Identify which cell holds the provided text, then report its [x, y] central coordinate. 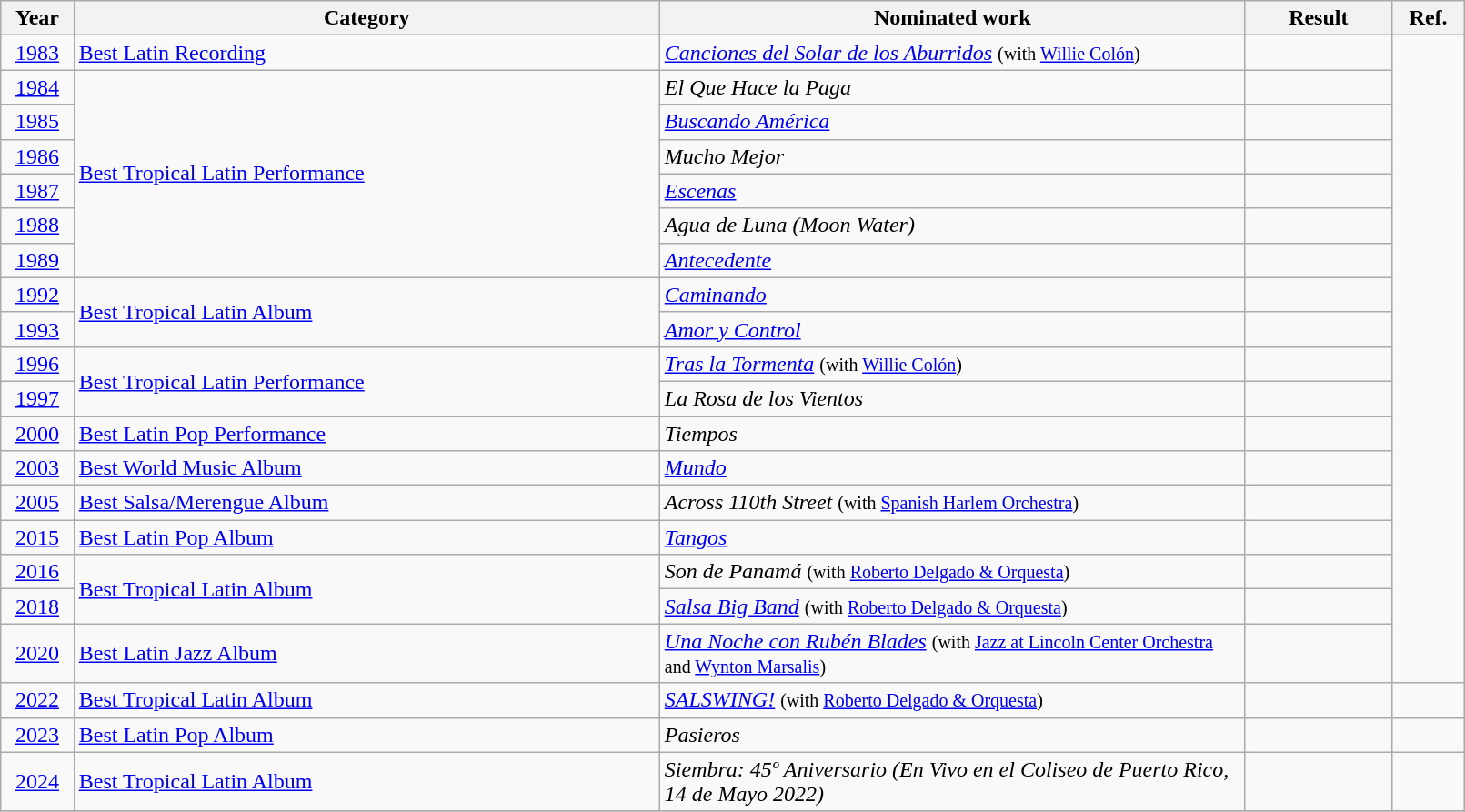
2020 [37, 653]
Best Latin Recording [366, 53]
1984 [37, 87]
Tangos [952, 537]
Mucho Mejor [952, 156]
Ref. [1428, 18]
Son de Panamá (with Roberto Delgado & Orquesta) [952, 572]
2015 [37, 537]
El Que Hace la Paga [952, 87]
Una Noche con Rubén Blades (with Jazz at Lincoln Center Orchestra and Wynton Marsalis) [952, 653]
Best World Music Album [366, 468]
1985 [37, 122]
1992 [37, 295]
Across 110th Street (with Spanish Harlem Orchestra) [952, 503]
1997 [37, 398]
1987 [37, 191]
1986 [37, 156]
2022 [37, 700]
1988 [37, 226]
2000 [37, 434]
Amor y Control [952, 329]
Tras la Tormenta (with Willie Colón) [952, 364]
La Rosa de los Vientos [952, 398]
Antecedente [952, 260]
Buscando América [952, 122]
1993 [37, 329]
2003 [37, 468]
2016 [37, 572]
1989 [37, 260]
Pasieros [952, 735]
2023 [37, 735]
Nominated work [952, 18]
Salsa Big Band (with Roberto Delgado & Orquesta) [952, 606]
2018 [37, 606]
SALSWING! (with Roberto Delgado & Orquesta) [952, 700]
Canciones del Solar de los Aburridos (with Willie Colón) [952, 53]
Escenas [952, 191]
Category [366, 18]
Caminando [952, 295]
2005 [37, 503]
1996 [37, 364]
Mundo [952, 468]
2024 [37, 782]
Best Latin Jazz Album [366, 653]
Agua de Luna (Moon Water) [952, 226]
Siembra: 45º Aniversario (En Vivo en el Coliseo de Puerto Rico, 14 de Mayo 2022) [952, 782]
1983 [37, 53]
Tiempos [952, 434]
Best Latin Pop Performance [366, 434]
Result [1319, 18]
Best Salsa/Merengue Album [366, 503]
Year [37, 18]
